For the text-containing cell, return its midpoint in [x, y] coordinate format. 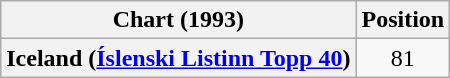
81 [403, 58]
Position [403, 20]
Iceland (Íslenski Listinn Topp 40) [178, 58]
Chart (1993) [178, 20]
